Locate the cell with the specified text and output its (x, y) center coordinate. 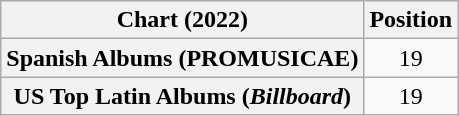
Position (411, 20)
Spanish Albums (PROMUSICAE) (182, 58)
Chart (2022) (182, 20)
US Top Latin Albums (Billboard) (182, 96)
